Return the (x, y) coordinate for the center point of the cell that contains the specified text.  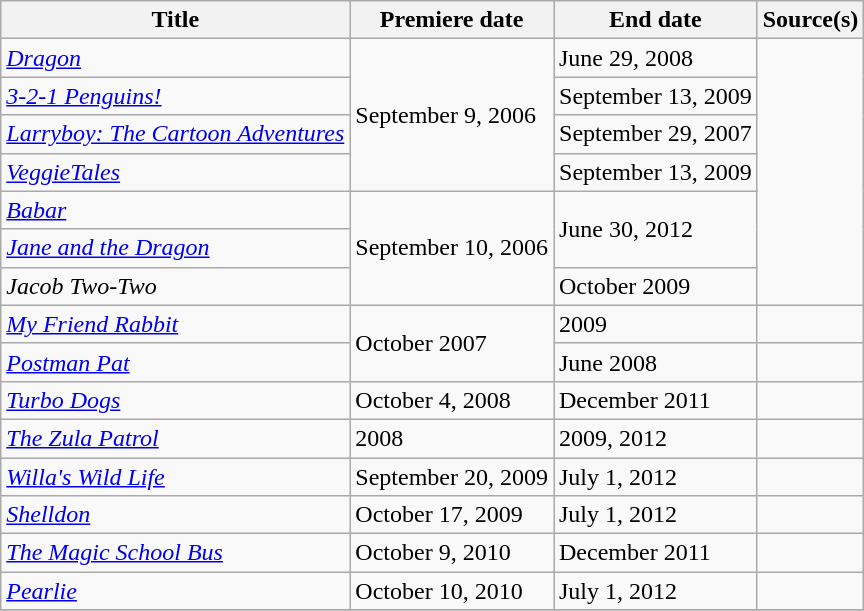
2008 (452, 438)
Premiere date (452, 20)
Turbo Dogs (176, 400)
Title (176, 20)
October 9, 2010 (452, 553)
2009, 2012 (656, 438)
Jane and the Dragon (176, 248)
Larryboy: The Cartoon Adventures (176, 134)
September 20, 2009 (452, 477)
September 29, 2007 (656, 134)
October 2009 (656, 286)
Jacob Two-Two (176, 286)
Babar (176, 210)
3-2-1 Penguins! (176, 96)
Source(s) (810, 20)
My Friend Rabbit (176, 324)
June 2008 (656, 362)
2009 (656, 324)
Shelldon (176, 515)
October 17, 2009 (452, 515)
June 29, 2008 (656, 58)
The Zula Patrol (176, 438)
Postman Pat (176, 362)
End date (656, 20)
Dragon (176, 58)
September 10, 2006 (452, 248)
Willa's Wild Life (176, 477)
October 2007 (452, 343)
Pearlie (176, 591)
VeggieTales (176, 172)
October 10, 2010 (452, 591)
The Magic School Bus (176, 553)
October 4, 2008 (452, 400)
June 30, 2012 (656, 229)
September 9, 2006 (452, 115)
